Extract the [X, Y] coordinate from the center of the cell holding the provided text.  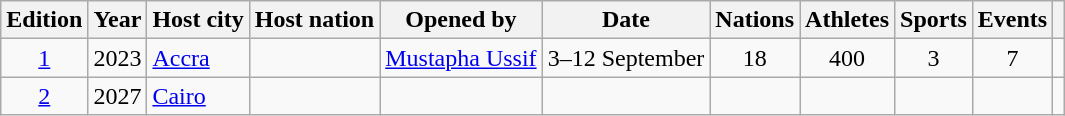
3–12 September [626, 58]
2027 [118, 96]
400 [848, 58]
Host nation [314, 20]
3 [934, 58]
2 [44, 96]
7 [1012, 58]
Accra [198, 58]
Athletes [848, 20]
2023 [118, 58]
Cairo [198, 96]
Sports [934, 20]
Host city [198, 20]
Mustapha Ussif [461, 58]
Date [626, 20]
Events [1012, 20]
18 [755, 58]
Opened by [461, 20]
Edition [44, 20]
1 [44, 58]
Nations [755, 20]
Year [118, 20]
